For the text-containing cell, return its midpoint in [x, y] coordinate format. 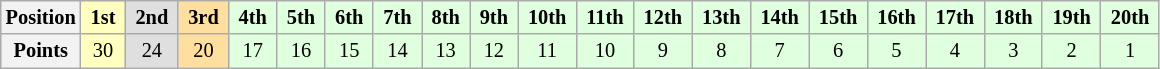
12 [494, 51]
6th [349, 17]
13 [446, 51]
4th [253, 17]
7 [779, 51]
15 [349, 51]
5 [896, 51]
14 [397, 51]
15th [838, 17]
11 [547, 51]
Position [41, 17]
8 [721, 51]
4 [955, 51]
9 [663, 51]
17 [253, 51]
3rd [203, 17]
Points [41, 51]
20th [1130, 17]
7th [397, 17]
13th [721, 17]
30 [104, 51]
3 [1013, 51]
19th [1071, 17]
2 [1071, 51]
9th [494, 17]
10th [547, 17]
10 [604, 51]
14th [779, 17]
16 [301, 51]
12th [663, 17]
8th [446, 17]
11th [604, 17]
1 [1130, 51]
1st [104, 17]
2nd [152, 17]
16th [896, 17]
24 [152, 51]
17th [955, 17]
20 [203, 51]
18th [1013, 17]
6 [838, 51]
5th [301, 17]
